From the cell containing the given text, extract its center point as [x, y] coordinate. 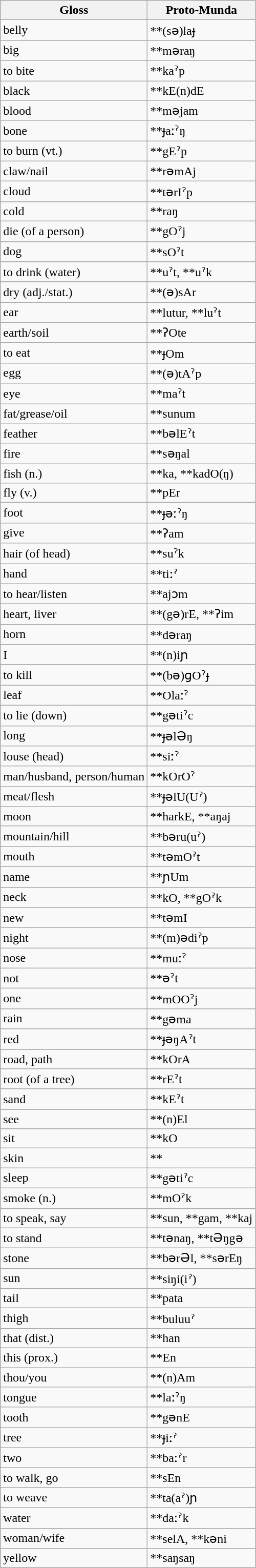
**kaˀp [202, 71]
**kO, **gOˀk [202, 897]
**kO [202, 1139]
**raŋ [202, 211]
**ɟəŋAˀt [202, 1039]
fat/grease/oil [74, 414]
not [74, 978]
water [74, 1518]
skin [74, 1158]
**kOrA [202, 1059]
thigh [74, 1318]
**ka, **kadO(ŋ) [202, 473]
**məjam [202, 111]
woman/wife [74, 1538]
claw/nail [74, 171]
tail [74, 1298]
stone [74, 1258]
**kE(n)dE [202, 91]
**pata [202, 1298]
**rəmAj [202, 171]
**əˀt [202, 978]
to lie (down) [74, 715]
**rEˀt [202, 1079]
new [74, 918]
**En [202, 1357]
cloud [74, 192]
man/husband, person/human [74, 776]
to stand [74, 1238]
** [202, 1158]
tooth [74, 1417]
blood [74, 111]
to walk, go [74, 1478]
mountain/hill [74, 836]
**bəru(uˀ) [202, 836]
**sEn [202, 1478]
**sun, **gam, **kaj [202, 1218]
to kill [74, 675]
nose [74, 958]
long [74, 736]
**maˀt [202, 394]
**dəraŋ [202, 634]
**siːˀ [202, 756]
see [74, 1119]
**sunum [202, 414]
**bərƏl, **sərEŋ [202, 1258]
louse (head) [74, 756]
**gənE [202, 1417]
**harkE, **aŋaj [202, 816]
Proto-Munda [202, 10]
dog [74, 252]
moon [74, 816]
dry (adj./stat.) [74, 292]
**buluuˀ [202, 1318]
eye [74, 394]
to burn (vt.) [74, 151]
**ʔOte [202, 333]
give [74, 533]
**(m)ədiˀp [202, 938]
**muːˀ [202, 958]
**(n)El [202, 1119]
bone [74, 131]
**ɟaːˀŋ [202, 131]
to eat [74, 353]
**ajɔm [202, 594]
thou/you [74, 1377]
**mOˀk [202, 1198]
two [74, 1458]
fire [74, 453]
red [74, 1039]
foot [74, 513]
**ɟəlƏŋ [202, 736]
**ɟəːˀŋ [202, 513]
to hear/listen [74, 594]
leaf [74, 695]
**məraŋ [202, 50]
**selA, **kəni [202, 1538]
egg [74, 373]
**sOˀt [202, 252]
**suˀk [202, 553]
Gloss [74, 10]
that (dist.) [74, 1338]
**bəlEˀt [202, 434]
**ɲUm [202, 877]
to drink (water) [74, 272]
sand [74, 1099]
**kEˀt [202, 1099]
rain [74, 1019]
**(n)iɲ [202, 655]
**mOOˀj [202, 999]
meat/flesh [74, 797]
fly (v.) [74, 493]
smoke (n.) [74, 1198]
**ʔam [202, 533]
ear [74, 313]
to bite [74, 71]
**təmI [202, 918]
**ɟOm [202, 353]
hand [74, 574]
cold [74, 211]
this (prox.) [74, 1357]
**uˀt, **uˀk [202, 272]
**kOrOˀ [202, 776]
**tənaŋ, **tƏŋgə [202, 1238]
one [74, 999]
feather [74, 434]
road, path [74, 1059]
**siŋi(iˀ) [202, 1278]
**tərIˀp [202, 192]
night [74, 938]
**saŋsaŋ [202, 1558]
**pEr [202, 493]
**səŋal [202, 453]
**daːˀk [202, 1518]
big [74, 50]
**lutur, **luˀt [202, 313]
**gOˀj [202, 231]
to speak, say [74, 1218]
sit [74, 1139]
yellow [74, 1558]
to weave [74, 1498]
**Olaːˀ [202, 695]
belly [74, 30]
horn [74, 634]
**(ə)sAr [202, 292]
**(bə)ɡOˀɟ [202, 675]
**(sə)laɟ [202, 30]
die (of a person) [74, 231]
sun [74, 1278]
**han [202, 1338]
name [74, 877]
hair (of head) [74, 553]
**tiːˀ [202, 574]
root (of a tree) [74, 1079]
fish (n.) [74, 473]
**gəma [202, 1019]
black [74, 91]
mouth [74, 857]
**(ə)tAˀp [202, 373]
**ɟəlU(Uˀ) [202, 797]
tree [74, 1438]
earth/soil [74, 333]
neck [74, 897]
**ta(aˀ)ɲ [202, 1498]
**təmOˀt [202, 857]
**laːˀŋ [202, 1397]
tongue [74, 1397]
**baːˀr [202, 1458]
I [74, 655]
**(n)Am [202, 1377]
sleep [74, 1178]
**(gə)rE, **ʔim [202, 614]
heart, liver [74, 614]
**gEˀp [202, 151]
**ɟiːˀ [202, 1438]
